Extract the [x, y] coordinate from the center of the cell holding the provided text.  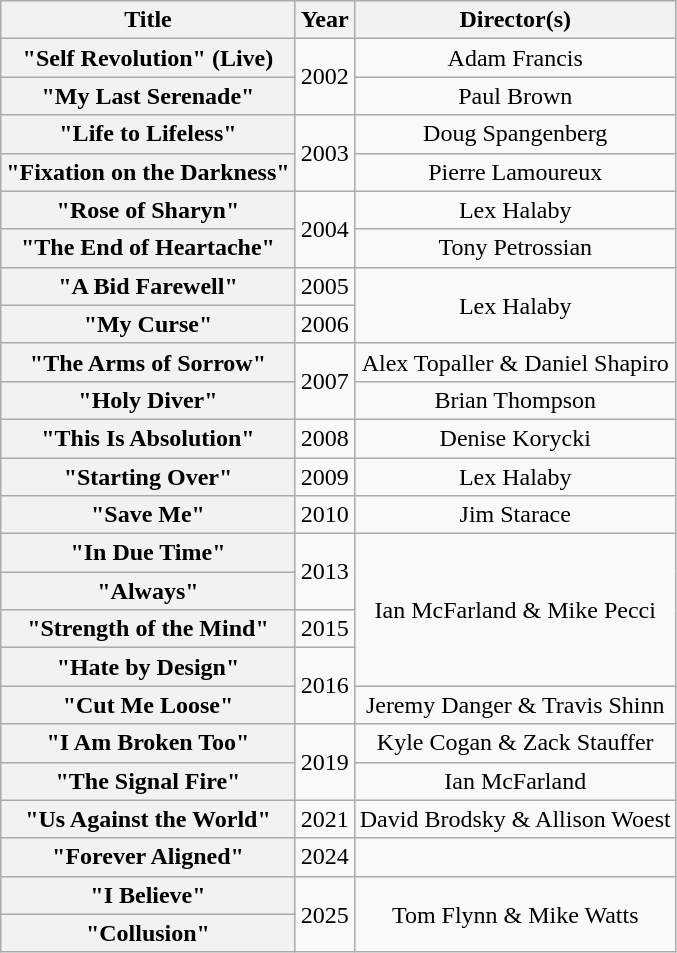
"Always" [148, 591]
Pierre Lamoureux [515, 172]
"In Due Time" [148, 553]
"Cut Me Loose" [148, 705]
Tom Flynn & Mike Watts [515, 914]
"Us Against the World" [148, 819]
2013 [324, 572]
Paul Brown [515, 96]
"My Curse" [148, 324]
"Self Revolution" (Live) [148, 58]
2024 [324, 857]
"Fixation on the Darkness" [148, 172]
"A Bid Farewell" [148, 286]
"Forever Aligned" [148, 857]
"I Am Broken Too" [148, 743]
Kyle Cogan & Zack Stauffer [515, 743]
Title [148, 20]
"I Believe" [148, 895]
2002 [324, 77]
2007 [324, 381]
"Collusion" [148, 933]
David Brodsky & Allison Woest [515, 819]
Adam Francis [515, 58]
"My Last Serenade" [148, 96]
2003 [324, 153]
Director(s) [515, 20]
"The Arms of Sorrow" [148, 362]
2021 [324, 819]
"The End of Heartache" [148, 248]
2015 [324, 629]
2006 [324, 324]
Brian Thompson [515, 400]
2016 [324, 686]
Jeremy Danger & Travis Shinn [515, 705]
2008 [324, 438]
"Life to Lifeless" [148, 134]
"Save Me" [148, 515]
Alex Topaller & Daniel Shapiro [515, 362]
2010 [324, 515]
Tony Petrossian [515, 248]
"Strength of the Mind" [148, 629]
Ian McFarland [515, 781]
"This Is Absolution" [148, 438]
"Starting Over" [148, 477]
2009 [324, 477]
"Rose of Sharyn" [148, 210]
"The Signal Fire" [148, 781]
Year [324, 20]
2019 [324, 762]
Jim Starace [515, 515]
2025 [324, 914]
Ian McFarland & Mike Pecci [515, 610]
Doug Spangenberg [515, 134]
Denise Korycki [515, 438]
2004 [324, 229]
2005 [324, 286]
"Holy Diver" [148, 400]
"Hate by Design" [148, 667]
